Extract the [x, y] coordinate from the center of the cell holding the provided text.  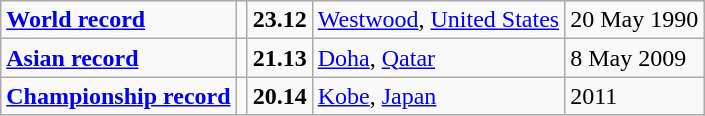
2011 [634, 96]
20 May 1990 [634, 20]
8 May 2009 [634, 58]
Championship record [118, 96]
Westwood, United States [438, 20]
21.13 [280, 58]
Doha, Qatar [438, 58]
World record [118, 20]
23.12 [280, 20]
Kobe, Japan [438, 96]
Asian record [118, 58]
20.14 [280, 96]
